For the text-containing cell, return its midpoint in (x, y) coordinate format. 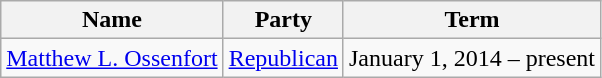
Matthew L. Ossenfort (112, 58)
Republican (283, 58)
Term (472, 20)
January 1, 2014 – present (472, 58)
Party (283, 20)
Name (112, 20)
